For the text-containing cell, return its midpoint in (x, y) coordinate format. 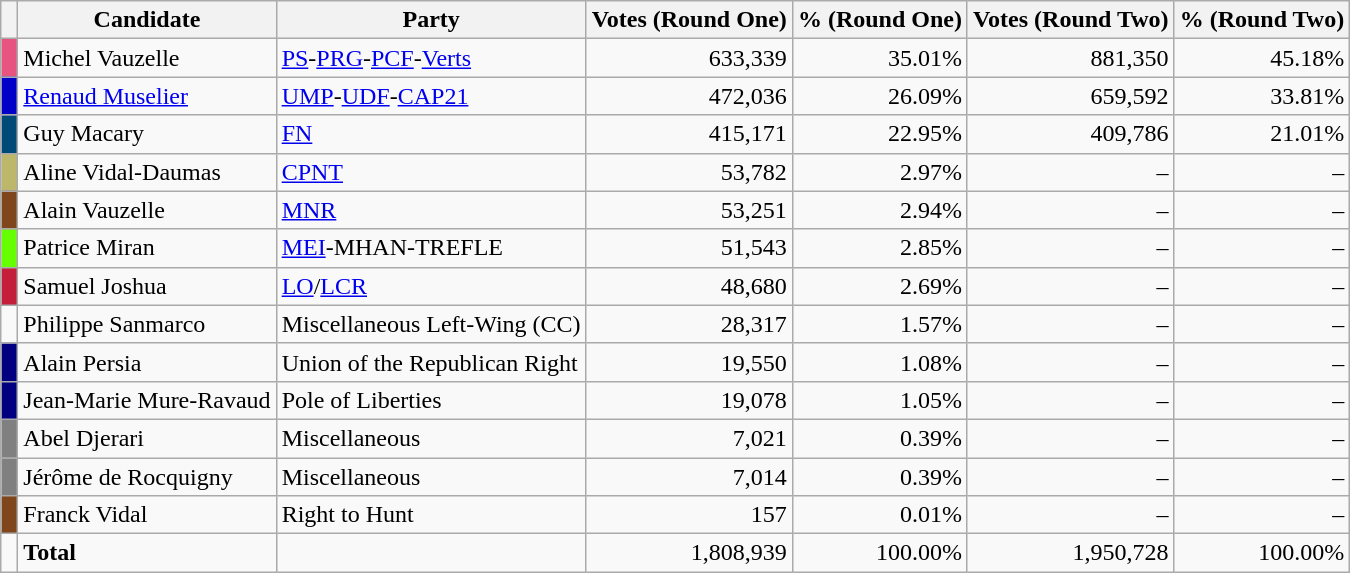
% (Round Two) (1262, 20)
2.85% (880, 248)
MNR (431, 210)
48,680 (689, 286)
Michel Vauzelle (147, 58)
35.01% (880, 58)
Union of the Republican Right (431, 362)
Total (147, 553)
Votes (Round One) (689, 20)
Abel Djerari (147, 438)
19,078 (689, 400)
633,339 (689, 58)
Pole of Liberties (431, 400)
21.01% (1262, 134)
MEI-MHAN-TREFLE (431, 248)
Guy Macary (147, 134)
Alain Persia (147, 362)
1,950,728 (1070, 553)
2.69% (880, 286)
Miscellaneous Left-Wing (CC) (431, 324)
1.05% (880, 400)
UMP-UDF-CAP21 (431, 96)
1.57% (880, 324)
LO/LCR (431, 286)
26.09% (880, 96)
Votes (Round Two) (1070, 20)
28,317 (689, 324)
Candidate (147, 20)
7,014 (689, 477)
Patrice Miran (147, 248)
PS-PRG-PCF-Verts (431, 58)
1,808,939 (689, 553)
Franck Vidal (147, 515)
157 (689, 515)
19,550 (689, 362)
CPNT (431, 172)
33.81% (1262, 96)
409,786 (1070, 134)
45.18% (1262, 58)
1.08% (880, 362)
881,350 (1070, 58)
7,021 (689, 438)
659,592 (1070, 96)
415,171 (689, 134)
53,782 (689, 172)
2.97% (880, 172)
Alain Vauzelle (147, 210)
472,036 (689, 96)
Aline Vidal-Daumas (147, 172)
0.01% (880, 515)
Jean-Marie Mure-Ravaud (147, 400)
51,543 (689, 248)
Jérôme de Rocquigny (147, 477)
Samuel Joshua (147, 286)
22.95% (880, 134)
2.94% (880, 210)
FN (431, 134)
53,251 (689, 210)
Party (431, 20)
Right to Hunt (431, 515)
Philippe Sanmarco (147, 324)
Renaud Muselier (147, 96)
% (Round One) (880, 20)
